Detect which cell encompasses the target text, then output its (x, y) center coordinate. 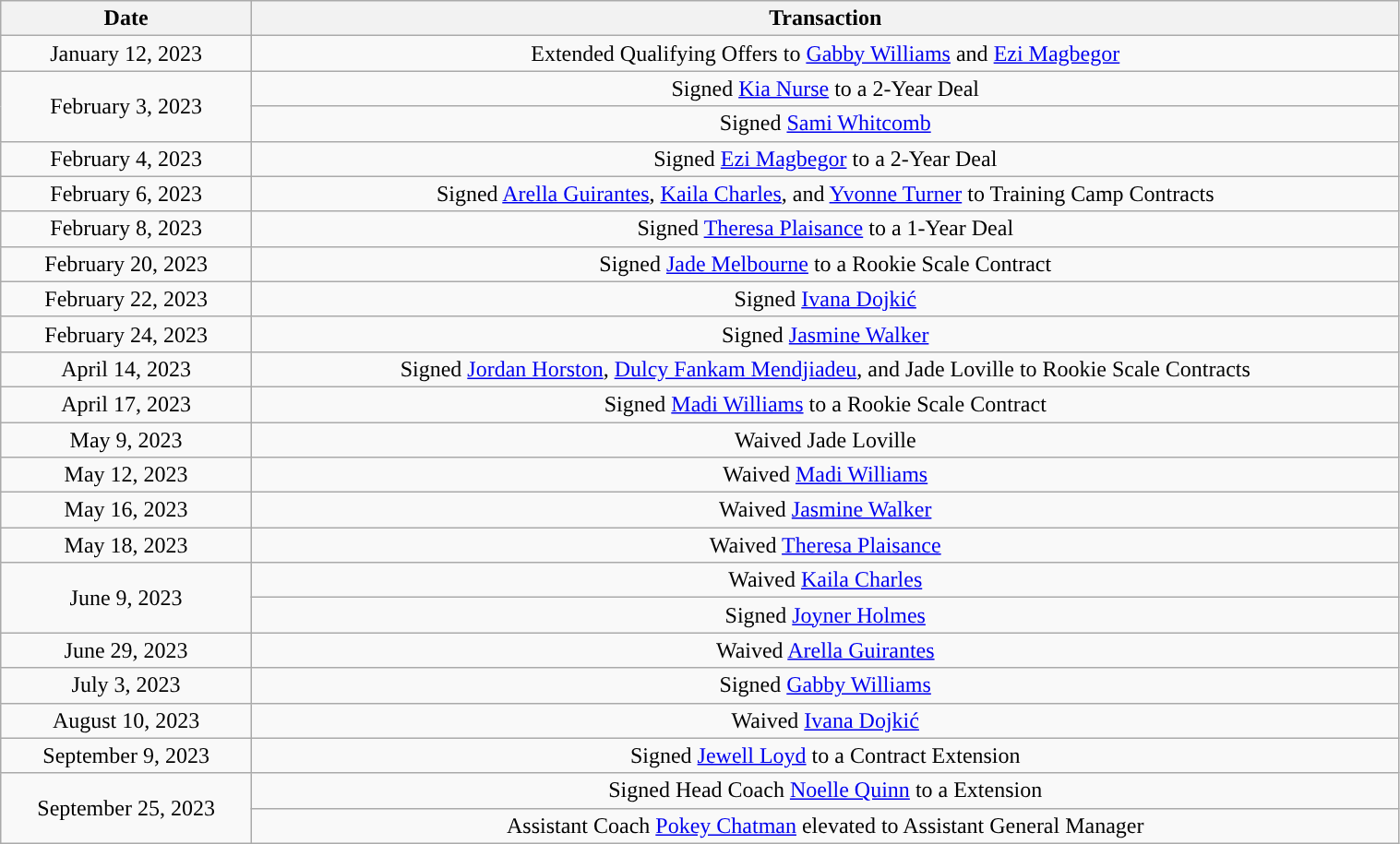
Waived Ivana Dojkić (825, 720)
Signed Sami Whitcomb (825, 124)
January 12, 2023 (126, 53)
May 9, 2023 (126, 440)
February 6, 2023 (126, 194)
April 14, 2023 (126, 369)
Assistant Coach Pokey Chatman elevated to Assistant General Manager (825, 826)
Signed Ezi Magbegor to a 2-Year Deal (825, 159)
Signed Kia Nurse to a 2-Year Deal (825, 89)
Waived Jade Loville (825, 440)
Waived Theresa Plaisance (825, 545)
Transaction (825, 18)
August 10, 2023 (126, 720)
Date (126, 18)
May 18, 2023 (126, 545)
Signed Jewell Loyd to a Contract Extension (825, 755)
February 20, 2023 (126, 264)
February 3, 2023 (126, 106)
June 9, 2023 (126, 598)
Signed Theresa Plaisance to a 1-Year Deal (825, 229)
Signed Arella Guirantes, Kaila Charles, and Yvonne Turner to Training Camp Contracts (825, 194)
Waived Kaila Charles (825, 580)
February 4, 2023 (126, 159)
Waived Arella Guirantes (825, 650)
February 24, 2023 (126, 334)
April 17, 2023 (126, 404)
Signed Jordan Horston, Dulcy Fankam Mendjiadeu, and Jade Loville to Rookie Scale Contracts (825, 369)
Signed Ivana Dojkić (825, 299)
September 9, 2023 (126, 755)
February 8, 2023 (126, 229)
Signed Joyner Holmes (825, 615)
Signed Jasmine Walker (825, 334)
Signed Jade Melbourne to a Rookie Scale Contract (825, 264)
July 3, 2023 (126, 685)
May 12, 2023 (126, 475)
Signed Gabby Williams (825, 685)
Signed Head Coach Noelle Quinn to a Extension (825, 791)
Signed Madi Williams to a Rookie Scale Contract (825, 404)
May 16, 2023 (126, 510)
Waived Jasmine Walker (825, 510)
February 22, 2023 (126, 299)
Extended Qualifying Offers to Gabby Williams and Ezi Magbegor (825, 53)
June 29, 2023 (126, 650)
Waived Madi Williams (825, 475)
September 25, 2023 (126, 808)
